Provide the (X, Y) coordinate of the cell's center where the given text is located.  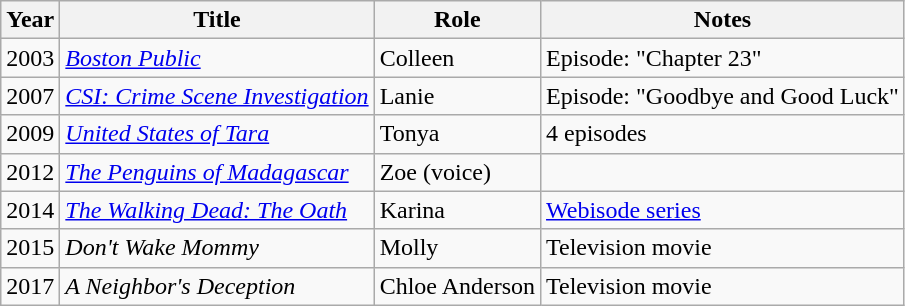
2007 (30, 96)
Karina (457, 210)
Colleen (457, 58)
4 episodes (723, 134)
2012 (30, 172)
Notes (723, 20)
Title (217, 20)
2009 (30, 134)
Boston Public (217, 58)
Zoe (voice) (457, 172)
Episode: "Goodbye and Good Luck" (723, 96)
United States of Tara (217, 134)
Lanie (457, 96)
Tonya (457, 134)
Chloe Anderson (457, 286)
The Penguins of Madagascar (217, 172)
Year (30, 20)
Webisode series (723, 210)
2017 (30, 286)
Don't Wake Mommy (217, 248)
A Neighbor's Deception (217, 286)
The Walking Dead: The Oath (217, 210)
Episode: "Chapter 23" (723, 58)
2015 (30, 248)
2014 (30, 210)
Role (457, 20)
Molly (457, 248)
CSI: Crime Scene Investigation (217, 96)
2003 (30, 58)
